Search for the cell housing the specified text and yield its (x, y) center coordinate. 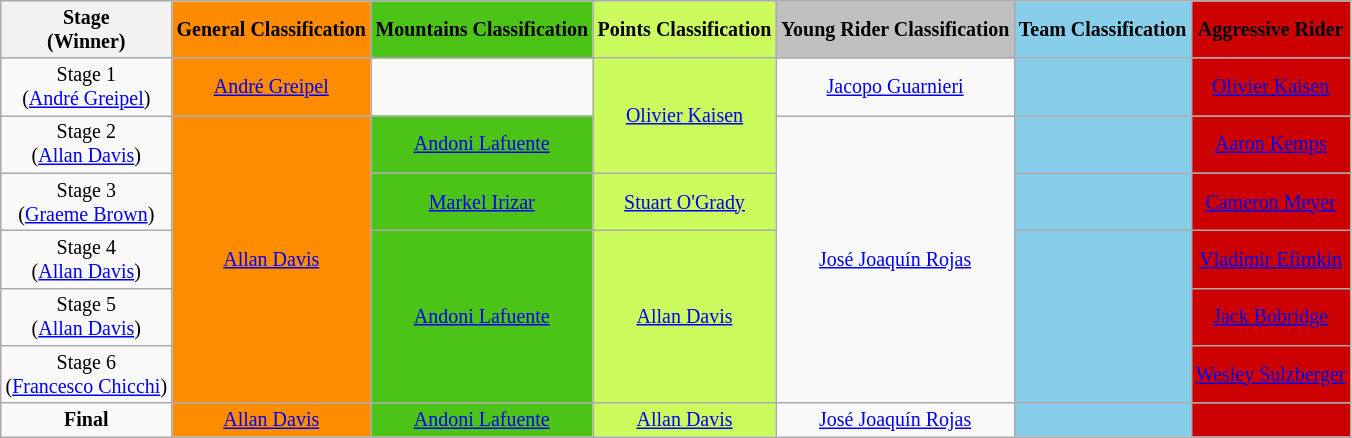
Stage 5(Allan Davis) (86, 316)
Stuart O'Grady (684, 202)
Jacopo Guarnieri (895, 88)
Stage 6(Francesco Chicchi) (86, 374)
Jack Bobridge (1270, 316)
Stage 3(Graeme Brown) (86, 202)
Final (86, 420)
Stage 1(André Greipel) (86, 88)
Cameron Meyer (1270, 202)
Young Rider Classification (895, 30)
André Greipel (272, 88)
Aggressive Rider (1270, 30)
Vladimir Efimkin (1270, 260)
Aaron Kemps (1270, 144)
Stage 2(Allan Davis) (86, 144)
Team Classification (1102, 30)
Markel Irizar (482, 202)
Stage 4(Allan Davis) (86, 260)
Points Classification (684, 30)
Mountains Classification (482, 30)
General Classification (272, 30)
Wesley Sulzberger (1270, 374)
Stage(Winner) (86, 30)
